Detect which cell encompasses the target text, then output its (X, Y) center coordinate. 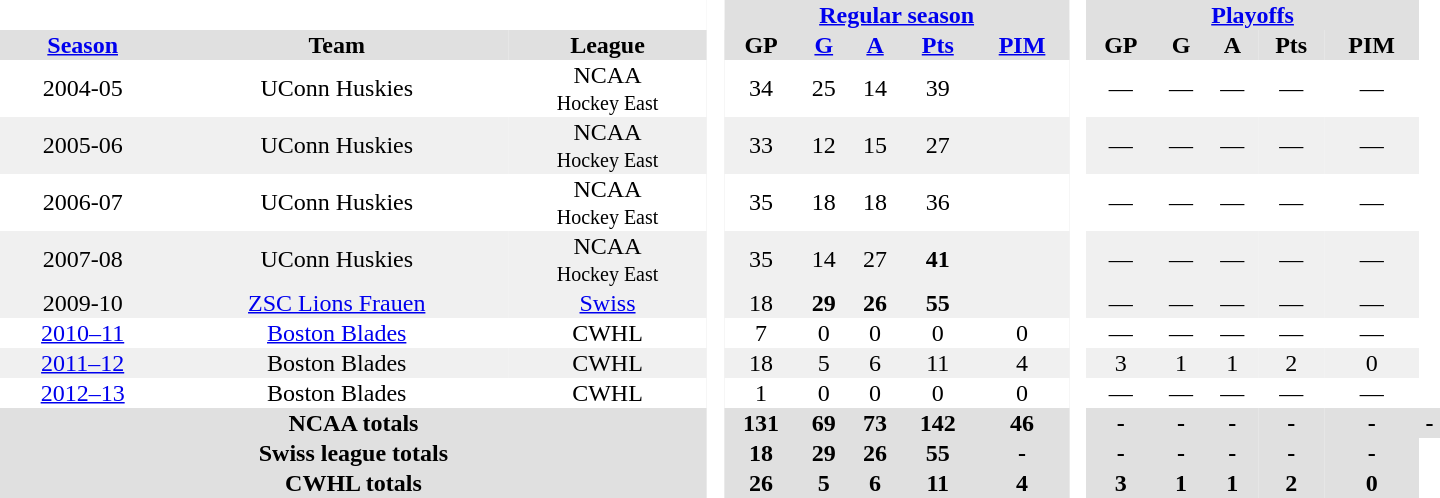
12 (824, 146)
Team (336, 45)
Season (82, 45)
7 (761, 333)
34 (761, 88)
46 (1022, 423)
41 (938, 260)
36 (938, 202)
League (608, 45)
2011–12 (82, 363)
2006-07 (82, 202)
25 (824, 88)
2009-10 (82, 303)
2004-05 (82, 88)
33 (761, 146)
ZSC Lions Frauen (336, 303)
39 (938, 88)
131 (761, 423)
15 (874, 146)
2010–11 (82, 333)
Playoffs (1252, 15)
2007-08 (82, 260)
73 (874, 423)
NCAA totals (354, 423)
2005-06 (82, 146)
Swiss league totals (354, 453)
CWHL totals (354, 483)
2012–13 (82, 393)
Regular season (896, 15)
142 (938, 423)
Swiss (608, 303)
69 (824, 423)
